Return (x, y) of the center of cell containing provided text 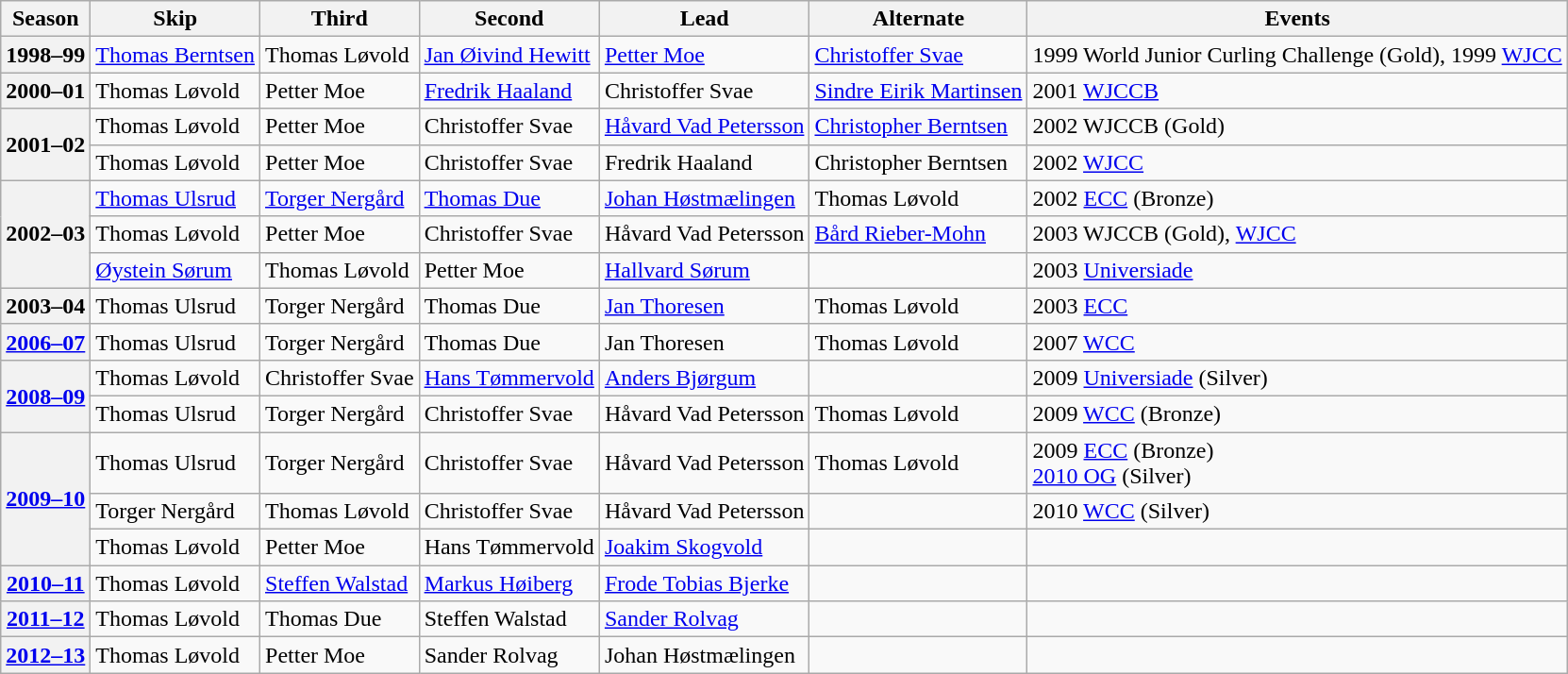
Sindre Eirik Martinsen (919, 91)
2003–04 (45, 306)
Jan Øivind Hewitt (509, 55)
Skip (175, 19)
2002 WJCCB (Gold) (1297, 126)
2008–09 (45, 396)
Events (1297, 19)
2010 WCC (Silver) (1297, 512)
Lead (704, 19)
Hallvard Sørum (704, 270)
2002 ECC (Bronze) (1297, 198)
Øystein Sørum (175, 270)
Anders Bjørgum (704, 378)
Bård Rieber-Mohn (919, 234)
Markus Høiberg (509, 583)
2000–01 (45, 91)
2009 WCC (Bronze) (1297, 413)
2001 WJCCB (1297, 91)
2002–03 (45, 234)
2003 ECC (1297, 306)
Alternate (919, 19)
2009 Universiade (Silver) (1297, 378)
Third (340, 19)
2012–13 (45, 655)
Joakim Skogvold (704, 548)
2003 WJCCB (Gold), WJCC (1297, 234)
2002 WJCC (1297, 162)
Frode Tobias Bjerke (704, 583)
Second (509, 19)
2009–10 (45, 498)
Thomas Berntsen (175, 55)
2007 WCC (1297, 342)
2003 Universiade (1297, 270)
1999 World Junior Curling Challenge (Gold), 1999 WJCC (1297, 55)
1998–99 (45, 55)
2010–11 (45, 583)
Season (45, 19)
2001–02 (45, 144)
2009 ECC (Bronze)2010 OG (Silver) (1297, 463)
2006–07 (45, 342)
2011–12 (45, 619)
